Return the (X, Y) coordinate for the center point of the cell that contains the specified text.  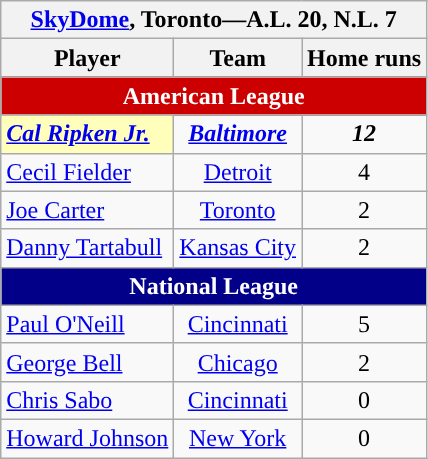
SkyDome, Toronto—A.L. 20, N.L. 7 (214, 20)
Kansas City (238, 248)
New York (238, 438)
Toronto (238, 210)
5 (364, 324)
Cal Ripken Jr. (88, 134)
American League (214, 96)
Danny Tartabull (88, 248)
Team (238, 58)
Cecil Fielder (88, 172)
National League (214, 286)
Chicago (238, 362)
Paul O'Neill (88, 324)
Baltimore (238, 134)
Player (88, 58)
Howard Johnson (88, 438)
George Bell (88, 362)
4 (364, 172)
Detroit (238, 172)
Home runs (364, 58)
12 (364, 134)
Chris Sabo (88, 400)
Joe Carter (88, 210)
